Return the [X, Y] coordinate for the center point of the cell that contains the specified text.  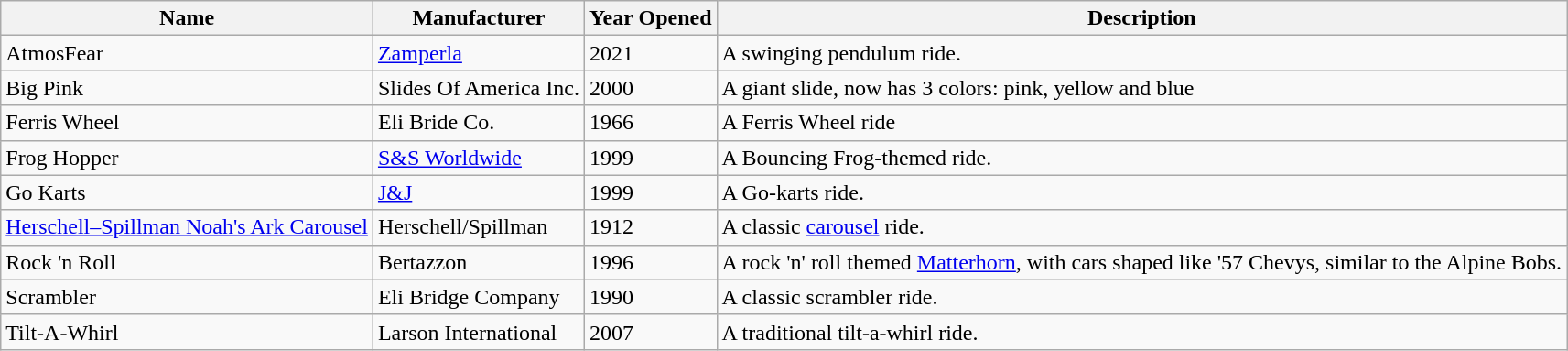
A swinging pendulum ride. [1142, 53]
Zamperla [478, 53]
A rock 'n' roll themed Matterhorn, with cars shaped like '57 Chevys, similar to the Alpine Bobs. [1142, 262]
Frog Hopper [187, 158]
2021 [650, 53]
Larson International [478, 332]
1996 [650, 262]
A classic scrambler ride. [1142, 297]
A Ferris Wheel ride [1142, 123]
A traditional tilt-a-whirl ride. [1142, 332]
Name [187, 18]
A classic carousel ride. [1142, 227]
Description [1142, 18]
2000 [650, 88]
Herschell/Spillman [478, 227]
Tilt-A-Whirl [187, 332]
Manufacturer [478, 18]
1912 [650, 227]
Slides Of America Inc. [478, 88]
1990 [650, 297]
Bertazzon [478, 262]
J&J [478, 192]
Scrambler [187, 297]
Big Pink [187, 88]
Rock 'n Roll [187, 262]
Eli Bridge Company [478, 297]
AtmosFear [187, 53]
1966 [650, 123]
A Bouncing Frog-themed ride. [1142, 158]
A Go-karts ride. [1142, 192]
S&S Worldwide [478, 158]
Year Opened [650, 18]
Eli Bride Co. [478, 123]
2007 [650, 332]
Ferris Wheel [187, 123]
A giant slide, now has 3 colors: pink, yellow and blue [1142, 88]
Herschell–Spillman Noah's Ark Carousel [187, 227]
Go Karts [187, 192]
